Return the [x, y] coordinate for the center point of the cell that contains the specified text.  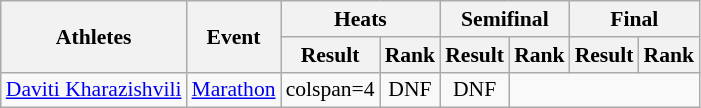
Heats [361, 19]
Final [634, 19]
Daviti Kharazishvili [94, 90]
Athletes [94, 36]
colspan=4 [330, 90]
Semifinal [504, 19]
Event [234, 36]
Marathon [234, 90]
